For the text-containing cell, return its midpoint in [x, y] coordinate format. 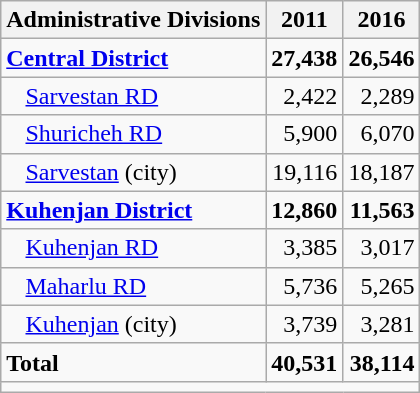
Kuhenjan (city) [134, 324]
3,017 [382, 248]
2011 [304, 20]
18,187 [382, 172]
5,900 [304, 134]
40,531 [304, 362]
Administrative Divisions [134, 20]
6,070 [382, 134]
26,546 [382, 58]
2016 [382, 20]
3,739 [304, 324]
Shuricheh RD [134, 134]
2,289 [382, 96]
Sarvestan (city) [134, 172]
3,281 [382, 324]
Maharlu RD [134, 286]
5,736 [304, 286]
Kuhenjan District [134, 210]
2,422 [304, 96]
Central District [134, 58]
3,385 [304, 248]
Total [134, 362]
Sarvestan RD [134, 96]
12,860 [304, 210]
11,563 [382, 210]
38,114 [382, 362]
27,438 [304, 58]
19,116 [304, 172]
Kuhenjan RD [134, 248]
5,265 [382, 286]
